Scan for the cell matching the given text and deliver its [X, Y] coordinate at center. 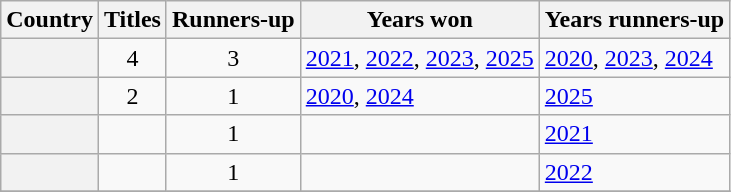
Years won [420, 20]
2021 [634, 134]
Country [50, 20]
Years runners-up [634, 20]
Runners-up [233, 20]
4 [132, 58]
Titles [132, 20]
3 [233, 58]
2020, 2023, 2024 [634, 58]
2020, 2024 [420, 96]
2022 [634, 172]
2025 [634, 96]
2 [132, 96]
2021, 2022, 2023, 2025 [420, 58]
